Extract the [X, Y] coordinate from the center of the cell holding the provided text.  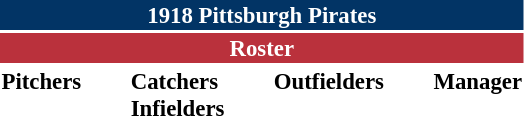
Roster [262, 48]
1918 Pittsburgh Pirates [262, 15]
